For the text-containing cell, return its midpoint in [X, Y] coordinate format. 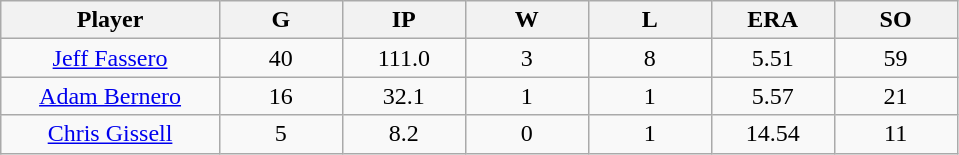
5 [280, 134]
5.57 [772, 96]
Jeff Fassero [110, 58]
G [280, 20]
0 [526, 134]
21 [896, 96]
8 [650, 58]
IP [404, 20]
Adam Bernero [110, 96]
40 [280, 58]
SO [896, 20]
3 [526, 58]
Player [110, 20]
L [650, 20]
16 [280, 96]
5.51 [772, 58]
11 [896, 134]
W [526, 20]
Chris Gissell [110, 134]
ERA [772, 20]
8.2 [404, 134]
32.1 [404, 96]
59 [896, 58]
111.0 [404, 58]
14.54 [772, 134]
